Determine the [X, Y] coordinate at the center of the cell enclosing the given text.  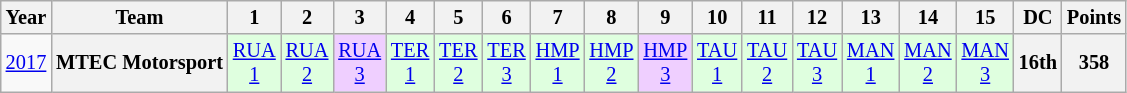
RUA1 [254, 63]
12 [817, 17]
TER3 [506, 63]
6 [506, 17]
MAN1 [870, 63]
15 [986, 17]
Year [26, 17]
358 [1094, 63]
Team [140, 17]
TAU2 [767, 63]
2 [308, 17]
MAN2 [928, 63]
1 [254, 17]
HMP2 [611, 63]
7 [558, 17]
MTEC Motorsport [140, 63]
16th [1038, 63]
DC [1038, 17]
5 [458, 17]
TER2 [458, 63]
2017 [26, 63]
8 [611, 17]
TAU1 [717, 63]
TAU3 [817, 63]
HMP3 [665, 63]
RUA3 [360, 63]
RUA2 [308, 63]
HMP1 [558, 63]
11 [767, 17]
14 [928, 17]
Points [1094, 17]
4 [410, 17]
10 [717, 17]
13 [870, 17]
MAN3 [986, 63]
TER1 [410, 63]
9 [665, 17]
3 [360, 17]
